Output the (x, y) coordinate of the center of the cell containing the given text.  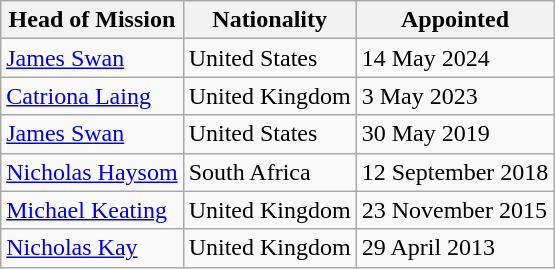
3 May 2023 (455, 96)
Catriona Laing (92, 96)
30 May 2019 (455, 134)
Michael Keating (92, 210)
Nationality (270, 20)
23 November 2015 (455, 210)
29 April 2013 (455, 248)
Nicholas Kay (92, 248)
12 September 2018 (455, 172)
Head of Mission (92, 20)
South Africa (270, 172)
Appointed (455, 20)
14 May 2024 (455, 58)
Nicholas Haysom (92, 172)
